Search for the cell housing the specified text and yield its [x, y] center coordinate. 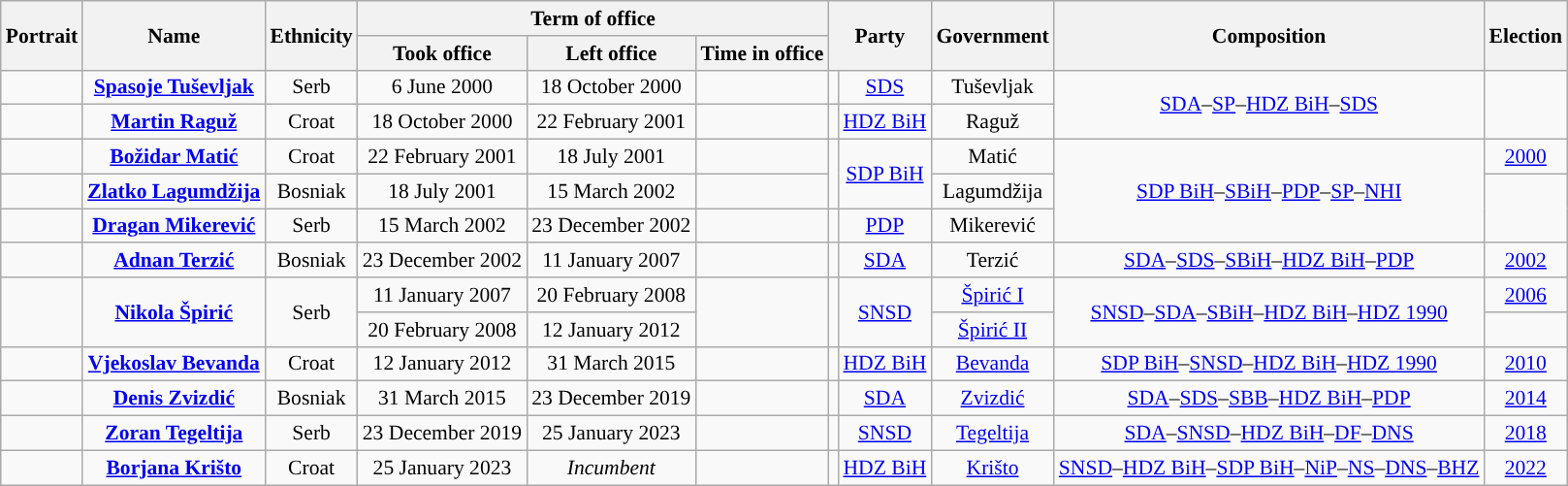
Time in office [762, 53]
Name [174, 35]
Left office [611, 53]
Spasoje Tuševljak [174, 87]
2006 [1525, 295]
6 June 2000 [442, 87]
Vjekoslav Bevanda [174, 364]
Composition [1269, 35]
PDP [884, 226]
Party [880, 35]
Tegeltija [992, 434]
Božidar Matić [174, 157]
SDS [884, 87]
Nikola Špirić [174, 312]
Raguž [992, 122]
Took office [442, 53]
Election [1525, 35]
Incumbent [611, 468]
SDA–SDS–SBiH–HDZ BiH–PDP [1269, 261]
Zlatko Lagumdžija [174, 191]
SDP BiH–SNSD–HDZ BiH–HDZ 1990 [1269, 364]
SDA–SDS–SBB–HDZ BiH–PDP [1269, 399]
Adnan Terzić [174, 261]
Denis Zvizdić [174, 399]
Bevanda [992, 364]
Term of office [593, 18]
Dragan Mikerević [174, 226]
SNSD–SDA–SBiH–HDZ BiH–HDZ 1990 [1269, 312]
SNSD–HDZ BiH–SDP BiH–NiP–NS–DNS–BHZ [1269, 468]
Špirić II [992, 330]
Government [992, 35]
Mikerević [992, 226]
2002 [1525, 261]
SDP BiH [884, 175]
Krišto [992, 468]
Martin Raguž [174, 122]
Borjana Krišto [174, 468]
Tuševljak [992, 87]
Ethnicity [310, 35]
SDP BiH–SBiH–PDP–SP–NHI [1269, 192]
Portrait [42, 35]
Zoran Tegeltija [174, 434]
SDA–SP–HDZ BiH–SDS [1269, 105]
SDA–SNSD–HDZ BiH–DF–DNS [1269, 434]
2018 [1525, 434]
Lagumdžija [992, 191]
Zvizdić [992, 399]
2022 [1525, 468]
Špirić I [992, 295]
Matić [992, 157]
2014 [1525, 399]
Terzić [992, 261]
2010 [1525, 364]
2000 [1525, 157]
